Pinpoint the cell where the given text exists, returning its [X, Y] midpoint coordinate. 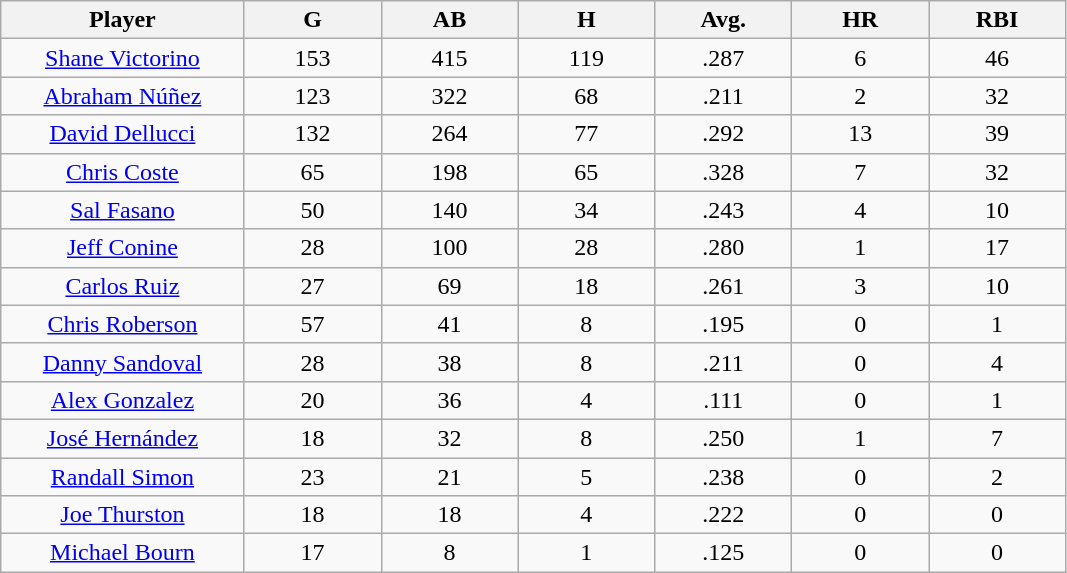
Avg. [724, 20]
100 [450, 248]
.222 [724, 515]
José Hernández [122, 438]
AB [450, 20]
.238 [724, 477]
39 [998, 134]
13 [860, 134]
.243 [724, 210]
Michael Bourn [122, 553]
Alex Gonzalez [122, 400]
Carlos Ruiz [122, 286]
.111 [724, 400]
27 [312, 286]
23 [312, 477]
.250 [724, 438]
Randall Simon [122, 477]
.261 [724, 286]
3 [860, 286]
.328 [724, 172]
57 [312, 324]
David Dellucci [122, 134]
Shane Victorino [122, 58]
77 [586, 134]
36 [450, 400]
264 [450, 134]
Joe Thurston [122, 515]
5 [586, 477]
HR [860, 20]
Abraham Núñez [122, 96]
132 [312, 134]
Player [122, 20]
Chris Roberson [122, 324]
Jeff Conine [122, 248]
198 [450, 172]
415 [450, 58]
38 [450, 362]
.287 [724, 58]
.125 [724, 553]
34 [586, 210]
119 [586, 58]
6 [860, 58]
322 [450, 96]
69 [450, 286]
RBI [998, 20]
.280 [724, 248]
140 [450, 210]
Chris Coste [122, 172]
.292 [724, 134]
Danny Sandoval [122, 362]
153 [312, 58]
21 [450, 477]
50 [312, 210]
G [312, 20]
.195 [724, 324]
H [586, 20]
Sal Fasano [122, 210]
41 [450, 324]
20 [312, 400]
68 [586, 96]
123 [312, 96]
46 [998, 58]
